From the cell containing the given text, extract its center point as [x, y] coordinate. 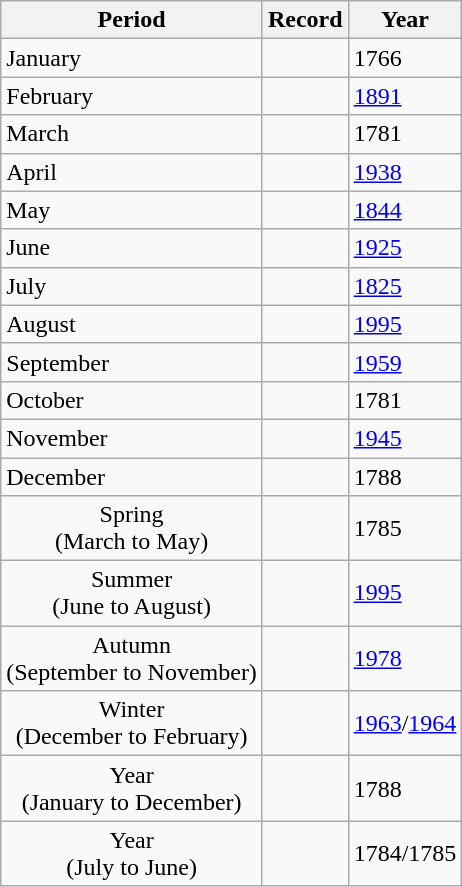
Spring(March to May) [132, 528]
Period [132, 20]
1785 [405, 528]
August [132, 324]
January [132, 58]
1844 [405, 210]
April [132, 172]
Autumn(September to November) [132, 658]
1978 [405, 658]
1825 [405, 286]
November [132, 438]
July [132, 286]
1784/1785 [405, 854]
Year [405, 20]
1945 [405, 438]
Record [305, 20]
Summer(June to August) [132, 594]
December [132, 477]
1959 [405, 362]
February [132, 96]
Year(July to June) [132, 854]
1766 [405, 58]
Winter(December to February) [132, 724]
Year(January to December) [132, 788]
1938 [405, 172]
1963/1964 [405, 724]
June [132, 248]
May [132, 210]
March [132, 134]
1925 [405, 248]
1891 [405, 96]
September [132, 362]
October [132, 400]
